Determine the (x, y) coordinate at the center of the cell enclosing the given text.  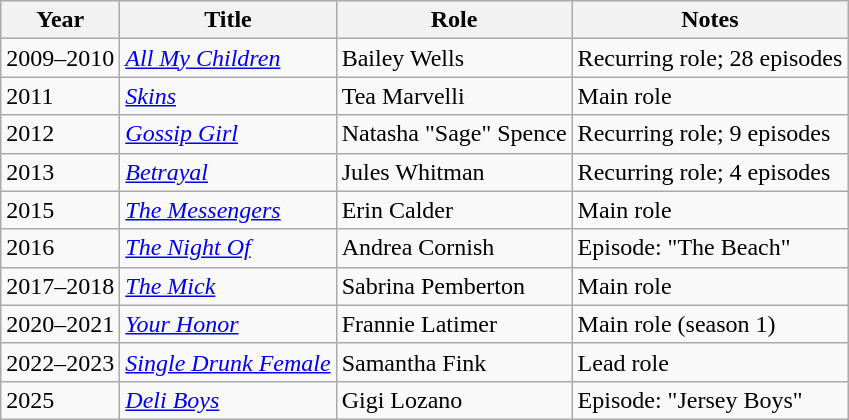
Sabrina Pemberton (454, 286)
Notes (710, 20)
Tea Marvelli (454, 96)
2022–2023 (60, 362)
2012 (60, 134)
The Messengers (228, 210)
2016 (60, 248)
Recurring role; 4 episodes (710, 172)
The Mick (228, 286)
Betrayal (228, 172)
Title (228, 20)
Episode: "The Beach" (710, 248)
Recurring role; 28 episodes (710, 58)
Samantha Fink (454, 362)
Your Honor (228, 324)
Andrea Cornish (454, 248)
Main role (season 1) (710, 324)
2013 (60, 172)
2015 (60, 210)
Lead role (710, 362)
All My Children (228, 58)
Role (454, 20)
The Night Of (228, 248)
2020–2021 (60, 324)
Deli Boys (228, 400)
Jules Whitman (454, 172)
Bailey Wells (454, 58)
Gossip Girl (228, 134)
Erin Calder (454, 210)
Natasha "Sage" Spence (454, 134)
2025 (60, 400)
2011 (60, 96)
Single Drunk Female (228, 362)
Episode: "Jersey Boys" (710, 400)
Recurring role; 9 episodes (710, 134)
2017–2018 (60, 286)
Skins (228, 96)
Frannie Latimer (454, 324)
Gigi Lozano (454, 400)
Year (60, 20)
2009–2010 (60, 58)
